For the text-containing cell, return its midpoint in [X, Y] coordinate format. 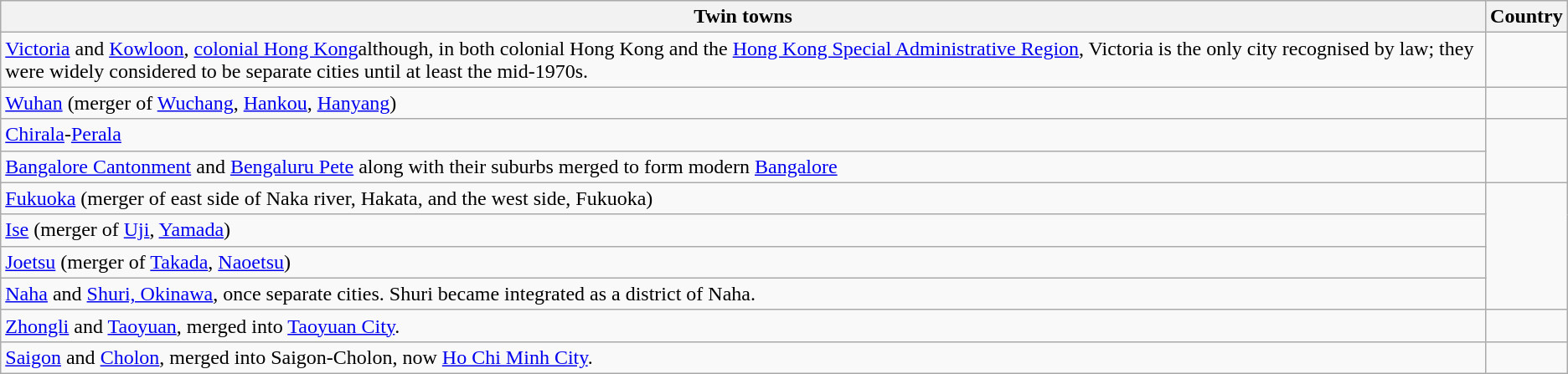
Saigon and Cholon, merged into Saigon-Cholon, now Ho Chi Minh City. [744, 357]
Joetsu (merger of Takada, Naoetsu) [744, 262]
Chirala-Perala [744, 135]
Twin towns [744, 17]
Zhongli and Taoyuan, merged into Taoyuan City. [744, 325]
Ise (merger of Uji, Yamada) [744, 230]
Country [1527, 17]
Fukuoka (merger of east side of Naka river, Hakata, and the west side, Fukuoka) [744, 198]
Bangalore Cantonment and Bengaluru Pete along with their suburbs merged to form modern Bangalore [744, 167]
Naha and Shuri, Okinawa, once separate cities. Shuri became integrated as a district of Naha. [744, 294]
Wuhan (merger of Wuchang, Hankou, Hanyang) [744, 103]
